Provide the [X, Y] coordinate of the cell's center where the given text is located.  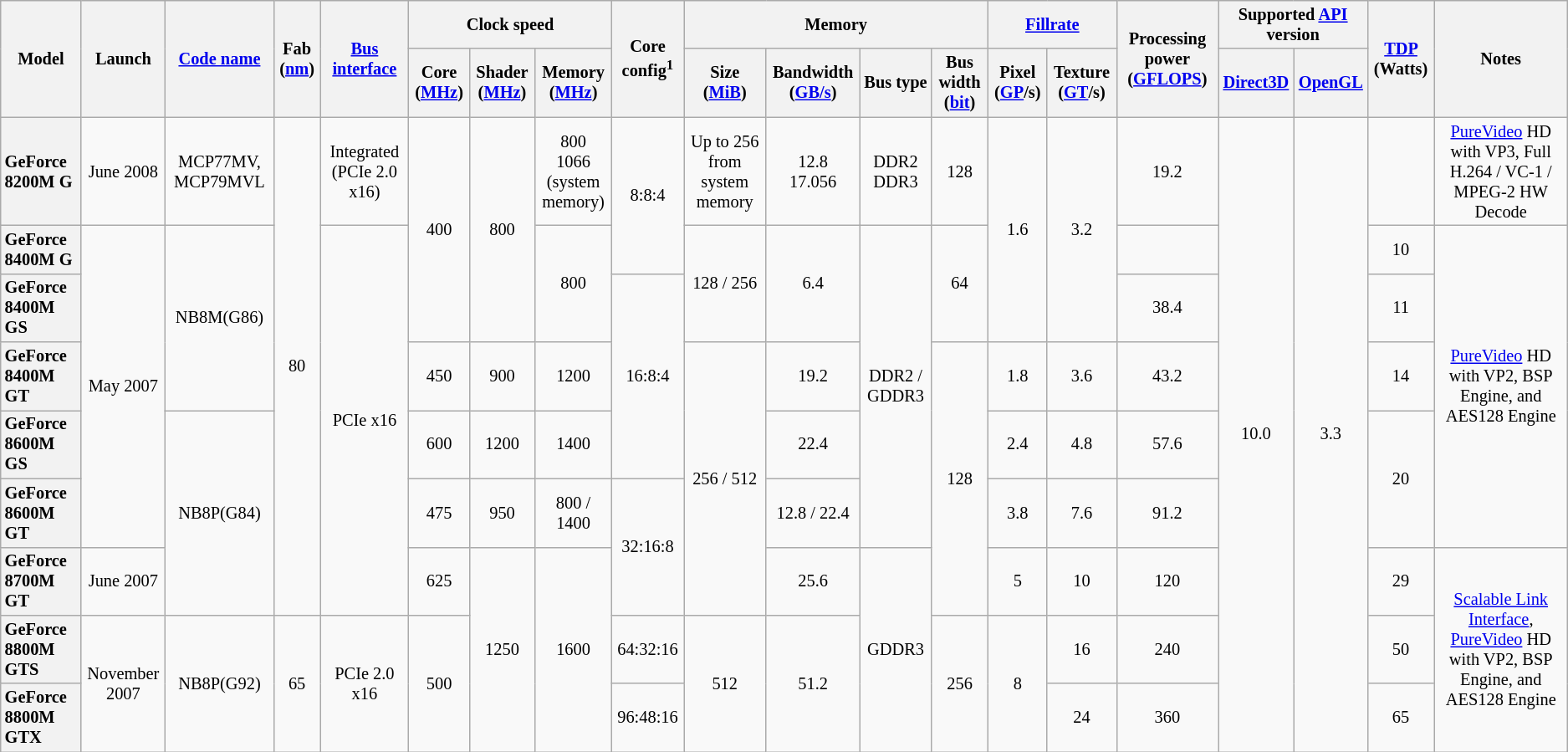
Scalable Link Interface, PureVideo HD with VP2, BSP Engine, and AES128 Engine [1501, 649]
16:8:4 [647, 376]
8:8:4 [647, 196]
Texture (GT/s) [1082, 83]
PureVideo HD with VP3, Full H.264 / VC-1 / MPEG-2 HW Decode [1501, 171]
DDR2 / GDDR3 [895, 386]
12.817.056 [813, 171]
4.8 [1082, 444]
11 [1402, 308]
1400 [574, 444]
PureVideo HD with VP2, BSP Engine, and AES128 Engine [1501, 386]
NB8M(G86) [220, 318]
GeForce 8600M GS [41, 444]
November 2007 [124, 683]
2.4 [1018, 444]
GeForce 8400M GS [41, 308]
38.4 [1167, 308]
Model [41, 59]
43.2 [1167, 376]
May 2007 [124, 386]
256 [959, 683]
GeForce 8400M GT [41, 376]
8001066(system memory) [574, 171]
Fillrate [1052, 24]
120 [1167, 581]
PCIe 2.0 x16 [365, 683]
Core (MHz) [440, 83]
Bus interface [365, 59]
Fab (nm) [297, 59]
GeForce 8600M GT [41, 513]
3.6 [1082, 376]
128 / 256 [725, 283]
Clock speed [510, 24]
450 [440, 376]
50 [1402, 649]
400 [440, 229]
June 2007 [124, 581]
7.6 [1082, 513]
475 [440, 513]
GeForce 8700M GT [41, 581]
800 / 1400 [574, 513]
MCP77MV, MCP79MVL [220, 171]
GDDR3 [895, 649]
91.2 [1167, 513]
10.0 [1256, 435]
8 [1018, 683]
Supported API version [1293, 24]
Memory (MHz) [574, 83]
GeForce 8800M GTX [41, 718]
950 [502, 513]
256 / 512 [725, 478]
Processing power (GFLOPS) [1167, 59]
900 [502, 376]
TDP (Watts) [1402, 59]
Direct3D [1256, 83]
GeForce 8400M G [41, 249]
14 [1402, 376]
3.3 [1331, 435]
32:16:8 [647, 547]
600 [440, 444]
80 [297, 366]
64:32:16 [647, 649]
16 [1082, 649]
3.8 [1018, 513]
OpenGL [1331, 83]
GeForce 8800M GTS [41, 649]
64 [959, 283]
Integrated (PCIe 2.0 x16) [365, 171]
12.8 / 22.4 [813, 513]
6.4 [813, 283]
29 [1402, 581]
Notes [1501, 59]
1.8 [1018, 376]
Memory [836, 24]
NB8P(G92) [220, 683]
1600 [574, 649]
June 2008 [124, 171]
22.4 [813, 444]
57.6 [1167, 444]
500 [440, 683]
Core config1 [647, 59]
NB8P(G84) [220, 512]
360 [1167, 718]
DDR2DDR3 [895, 171]
1250 [502, 649]
240 [1167, 649]
512 [725, 683]
625 [440, 581]
Bus type [895, 83]
Launch [124, 59]
PCIe x16 [365, 420]
Up to 256 from system memory [725, 171]
Bus width (bit) [959, 83]
25.6 [813, 581]
20 [1402, 478]
5 [1018, 581]
Shader (MHz) [502, 83]
Pixel (GP/s) [1018, 83]
Size (MiB) [725, 83]
3.2 [1082, 229]
24 [1082, 718]
Bandwidth (GB/s) [813, 83]
1.6 [1018, 229]
GeForce 8200M G [41, 171]
Code name [220, 59]
51.2 [813, 683]
96:48:16 [647, 718]
